Scan for the cell matching the given text and deliver its (X, Y) coordinate at center. 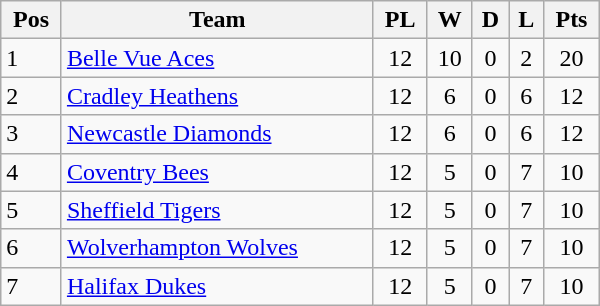
PL (400, 20)
L (526, 20)
1 (32, 58)
W (450, 20)
4 (32, 172)
Pos (32, 20)
Cradley Heathens (217, 96)
20 (572, 58)
Wolverhampton Wolves (217, 248)
Team (217, 20)
Sheffield Tigers (217, 210)
Coventry Bees (217, 172)
3 (32, 134)
Belle Vue Aces (217, 58)
D (490, 20)
Pts (572, 20)
Halifax Dukes (217, 286)
Newcastle Diamonds (217, 134)
